Search for the cell housing the specified text and yield its [X, Y] center coordinate. 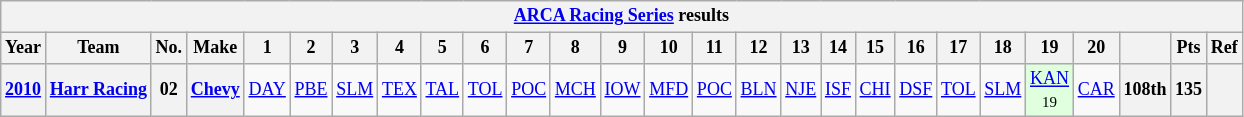
MCH [575, 90]
ARCA Racing Series results [622, 16]
ISF [838, 90]
15 [875, 48]
20 [1096, 48]
Team [98, 48]
IOW [622, 90]
02 [168, 90]
PBE [311, 90]
8 [575, 48]
4 [400, 48]
6 [484, 48]
DAY [267, 90]
Harr Racing [98, 90]
TEX [400, 90]
7 [529, 48]
Make [215, 48]
MFD [669, 90]
2010 [24, 90]
1 [267, 48]
NJE [801, 90]
12 [758, 48]
16 [916, 48]
Ref [1224, 48]
108th [1145, 90]
CAR [1096, 90]
Chevy [215, 90]
3 [355, 48]
13 [801, 48]
11 [715, 48]
CHI [875, 90]
Pts [1189, 48]
BLN [758, 90]
TAL [442, 90]
18 [1003, 48]
19 [1050, 48]
9 [622, 48]
17 [958, 48]
10 [669, 48]
135 [1189, 90]
No. [168, 48]
DSF [916, 90]
14 [838, 48]
Year [24, 48]
5 [442, 48]
2 [311, 48]
KAN19 [1050, 90]
